Find where the given text appears and provide that cell's center as [x, y] coordinate. 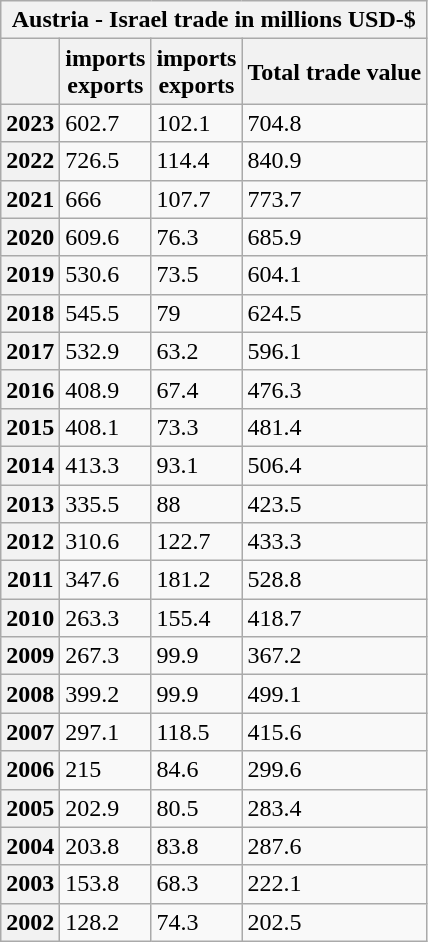
79 [196, 313]
2021 [30, 199]
423.5 [334, 503]
506.4 [334, 465]
2004 [30, 846]
128.2 [106, 922]
2002 [30, 922]
596.1 [334, 351]
Austria - Israel trade in millions USD-$ [214, 20]
88 [196, 503]
609.6 [106, 237]
726.5 [106, 161]
63.2 [196, 351]
335.5 [106, 503]
155.4 [196, 618]
499.1 [334, 694]
413.3 [106, 465]
2016 [30, 389]
74.3 [196, 922]
267.3 [106, 656]
153.8 [106, 884]
433.3 [334, 542]
399.2 [106, 694]
93.1 [196, 465]
181.2 [196, 580]
604.1 [334, 275]
704.8 [334, 123]
67.4 [196, 389]
408.9 [106, 389]
415.6 [334, 732]
2009 [30, 656]
68.3 [196, 884]
666 [106, 199]
222.1 [334, 884]
2020 [30, 237]
2017 [30, 351]
2015 [30, 427]
2008 [30, 694]
2005 [30, 808]
83.8 [196, 846]
528.8 [334, 580]
347.6 [106, 580]
2006 [30, 770]
Total trade value [334, 72]
118.5 [196, 732]
202.5 [334, 922]
532.9 [106, 351]
2019 [30, 275]
202.9 [106, 808]
685.9 [334, 237]
2012 [30, 542]
263.3 [106, 618]
73.3 [196, 427]
297.1 [106, 732]
2013 [30, 503]
215 [106, 770]
481.4 [334, 427]
367.2 [334, 656]
80.5 [196, 808]
76.3 [196, 237]
2010 [30, 618]
114.4 [196, 161]
203.8 [106, 846]
2003 [30, 884]
2018 [30, 313]
73.5 [196, 275]
287.6 [334, 846]
545.5 [106, 313]
418.7 [334, 618]
2023 [30, 123]
84.6 [196, 770]
2022 [30, 161]
773.7 [334, 199]
299.6 [334, 770]
2014 [30, 465]
840.9 [334, 161]
107.7 [196, 199]
283.4 [334, 808]
602.7 [106, 123]
476.3 [334, 389]
530.6 [106, 275]
310.6 [106, 542]
624.5 [334, 313]
2011 [30, 580]
408.1 [106, 427]
102.1 [196, 123]
122.7 [196, 542]
2007 [30, 732]
